Detect which cell encompasses the target text, then output its (X, Y) center coordinate. 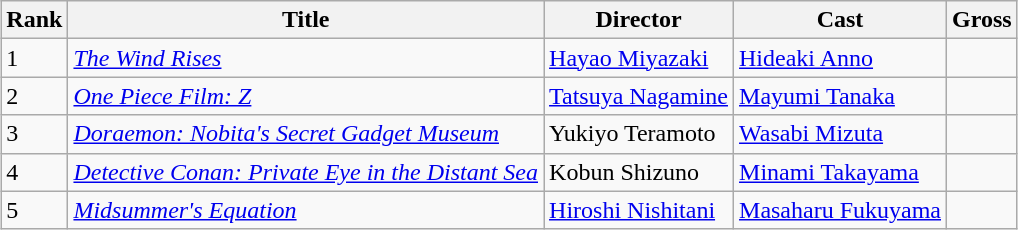
Tatsuya Nagamine (639, 96)
Rank (34, 20)
Midsummer's Equation (306, 210)
Hideaki Anno (840, 58)
One Piece Film: Z (306, 96)
4 (34, 172)
Wasabi Mizuta (840, 134)
Hayao Miyazaki (639, 58)
Yukiyo Teramoto (639, 134)
Title (306, 20)
Mayumi Tanaka (840, 96)
Doraemon: Nobita's Secret Gadget Museum (306, 134)
Director (639, 20)
Cast (840, 20)
5 (34, 210)
1 (34, 58)
Hiroshi Nishitani (639, 210)
The Wind Rises (306, 58)
Detective Conan: Private Eye in the Distant Sea (306, 172)
Masaharu Fukuyama (840, 210)
3 (34, 134)
Gross (982, 20)
2 (34, 96)
Minami Takayama (840, 172)
Kobun Shizuno (639, 172)
